Find where the given text appears and provide that cell's center as (X, Y) coordinate. 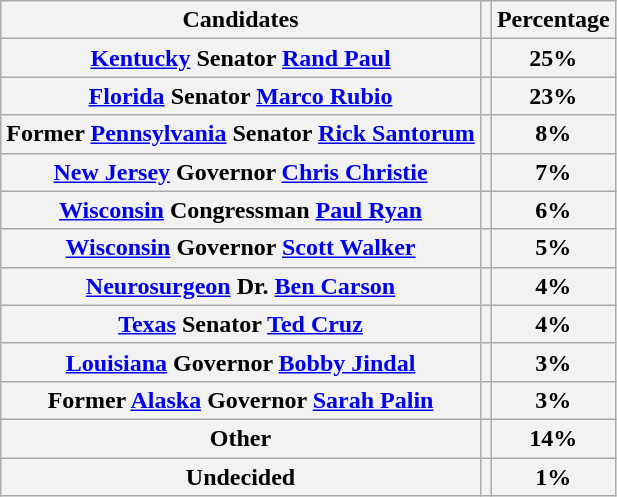
14% (553, 438)
Other (241, 438)
Neurosurgeon Dr. Ben Carson (241, 286)
Kentucky Senator Rand Paul (241, 58)
Florida Senator Marco Rubio (241, 96)
Louisiana Governor Bobby Jindal (241, 362)
Wisconsin Governor Scott Walker (241, 248)
5% (553, 248)
Former Alaska Governor Sarah Palin (241, 400)
Undecided (241, 477)
23% (553, 96)
Percentage (553, 20)
Wisconsin Congressman Paul Ryan (241, 210)
6% (553, 210)
Texas Senator Ted Cruz (241, 324)
Candidates (241, 20)
25% (553, 58)
1% (553, 477)
8% (553, 134)
New Jersey Governor Chris Christie (241, 172)
7% (553, 172)
Former Pennsylvania Senator Rick Santorum (241, 134)
